Provide the (x, y) coordinate of the cell's center where the given text is located.  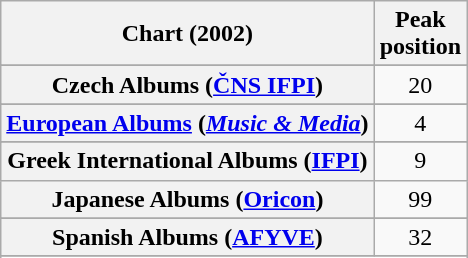
20 (420, 85)
Chart (2002) (188, 34)
9 (420, 161)
Greek International Albums (IFPI) (188, 161)
Peakposition (420, 34)
Japanese Albums (Oricon) (188, 199)
European Albums (Music & Media) (188, 123)
Spanish Albums (AFYVE) (188, 237)
99 (420, 199)
32 (420, 237)
4 (420, 123)
Czech Albums (ČNS IFPI) (188, 85)
